Search for the cell housing the specified text and yield its (x, y) center coordinate. 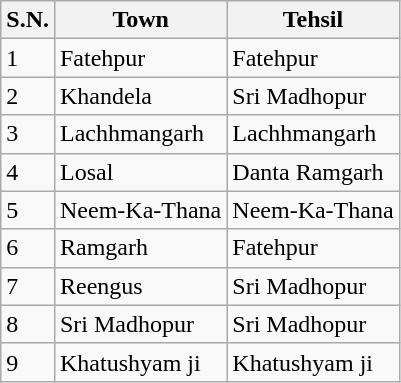
8 (28, 324)
4 (28, 172)
6 (28, 248)
2 (28, 96)
9 (28, 362)
3 (28, 134)
Town (140, 20)
Tehsil (313, 20)
7 (28, 286)
Losal (140, 172)
1 (28, 58)
S.N. (28, 20)
5 (28, 210)
Ramgarh (140, 248)
Khandela (140, 96)
Reengus (140, 286)
Danta Ramgarh (313, 172)
